Capture the cell that displays the provided text and extract its (X, Y) central coordinate. 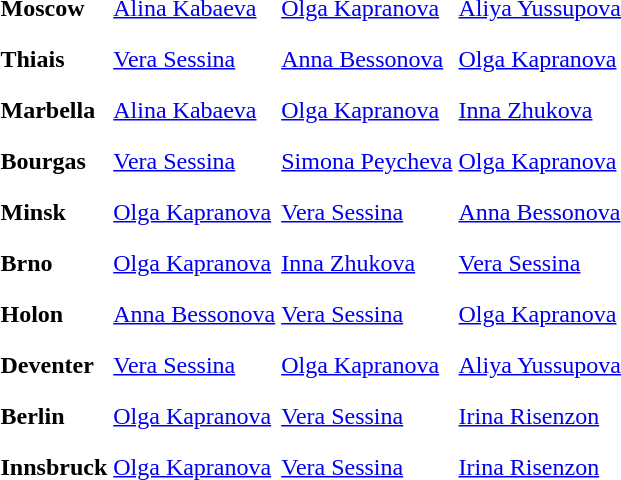
Alina Kabaeva (194, 110)
Simona Peycheva (367, 161)
Inna Zhukova (367, 263)
